Determine the [X, Y] coordinate at the center of the cell enclosing the given text.  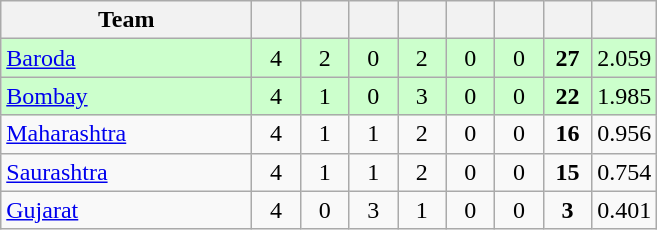
2.059 [624, 58]
Bombay [126, 96]
15 [568, 172]
0.401 [624, 210]
Saurashtra [126, 172]
Gujarat [126, 210]
0.754 [624, 172]
Maharashtra [126, 134]
0.956 [624, 134]
16 [568, 134]
Team [126, 20]
22 [568, 96]
Baroda [126, 58]
27 [568, 58]
1.985 [624, 96]
